Capture the cell that displays the provided text and extract its [x, y] central coordinate. 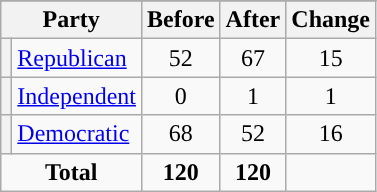
Democratic [77, 134]
0 [180, 96]
Total [72, 172]
Change [331, 20]
15 [331, 58]
Independent [77, 96]
Republican [77, 58]
67 [253, 58]
Party [72, 20]
Before [180, 20]
16 [331, 134]
68 [180, 134]
After [253, 20]
